Provide the [X, Y] coordinate of the cell's center where the given text is located.  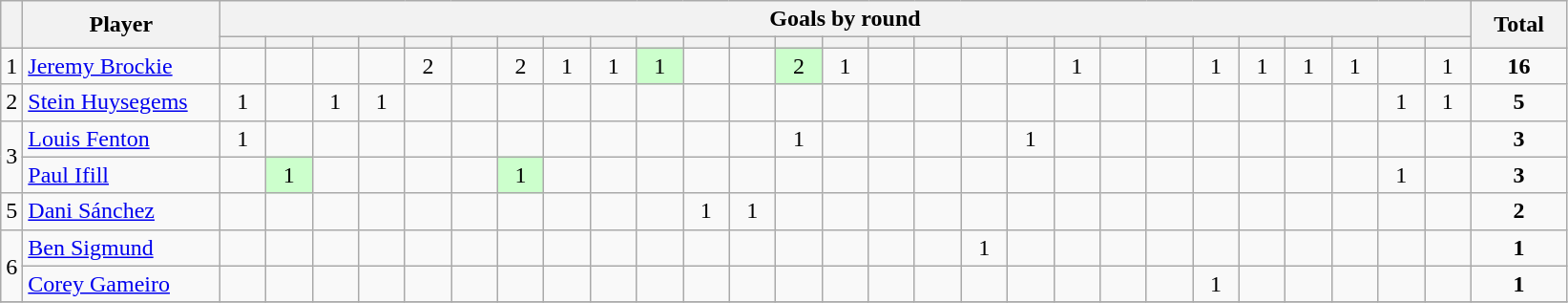
Stein Huysegems [121, 102]
Goals by round [846, 19]
Jeremy Brockie [121, 66]
6 [11, 266]
16 [1519, 66]
Paul Ifill [121, 175]
Ben Sigmund [121, 248]
Dani Sánchez [121, 211]
Player [121, 25]
Louis Fenton [121, 139]
Total [1519, 25]
Corey Gameiro [121, 284]
